Detect which cell encompasses the target text, then output its (x, y) center coordinate. 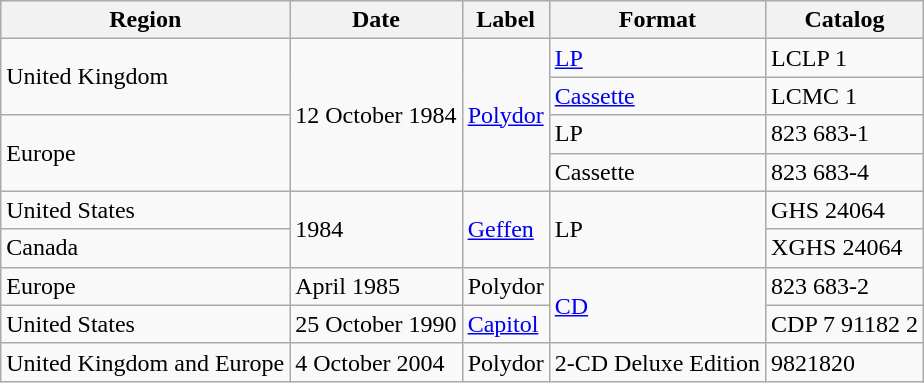
United Kingdom and Europe (146, 362)
Canada (146, 248)
GHS 24064 (845, 210)
United Kingdom (146, 77)
Geffen (506, 229)
25 October 1990 (376, 324)
LCMC 1 (845, 96)
4 October 2004 (376, 362)
CD (657, 305)
1984 (376, 229)
Format (657, 20)
9821820 (845, 362)
12 October 1984 (376, 115)
Catalog (845, 20)
Label (506, 20)
823 683-2 (845, 286)
2-CD Deluxe Edition (657, 362)
Date (376, 20)
LCLP 1 (845, 58)
April 1985 (376, 286)
XGHS 24064 (845, 248)
CDP 7 91182 2 (845, 324)
Region (146, 20)
823 683-4 (845, 172)
Capitol (506, 324)
823 683-1 (845, 134)
